Extract the [x, y] coordinate from the center of the cell holding the provided text.  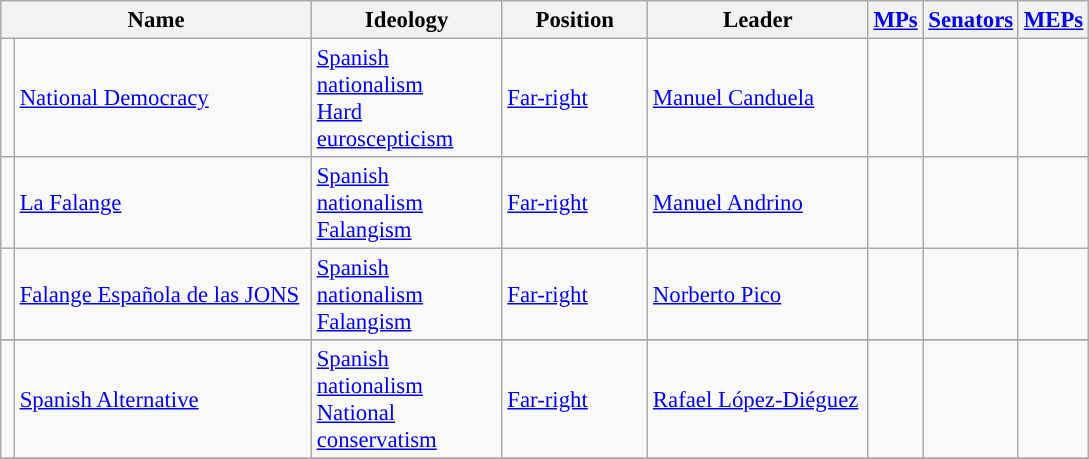
Leader [758, 20]
Senators [970, 20]
Manuel Andrino [758, 203]
Manuel Canduela [758, 98]
Position [575, 20]
La Falange [162, 203]
Norberto Pico [758, 295]
Falange Española de las JONS [162, 295]
Ideology [406, 20]
MPs [896, 20]
Rafael López-Diéguez [758, 400]
Spanish nationalismHard euroscepticism [406, 98]
National Democracy [162, 98]
Name [156, 20]
Spanish nationalismNational conservatism [406, 400]
MEPs [1053, 20]
Spanish Alternative [162, 400]
